Identify which cell holds the provided text, then report its (X, Y) central coordinate. 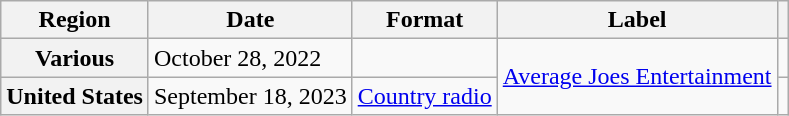
September 18, 2023 (250, 96)
United States (75, 96)
Country radio (424, 96)
Region (75, 20)
October 28, 2022 (250, 58)
Various (75, 58)
Format (424, 20)
Average Joes Entertainment (637, 77)
Label (637, 20)
Date (250, 20)
